Identify which cell holds the provided text, then report its [X, Y] central coordinate. 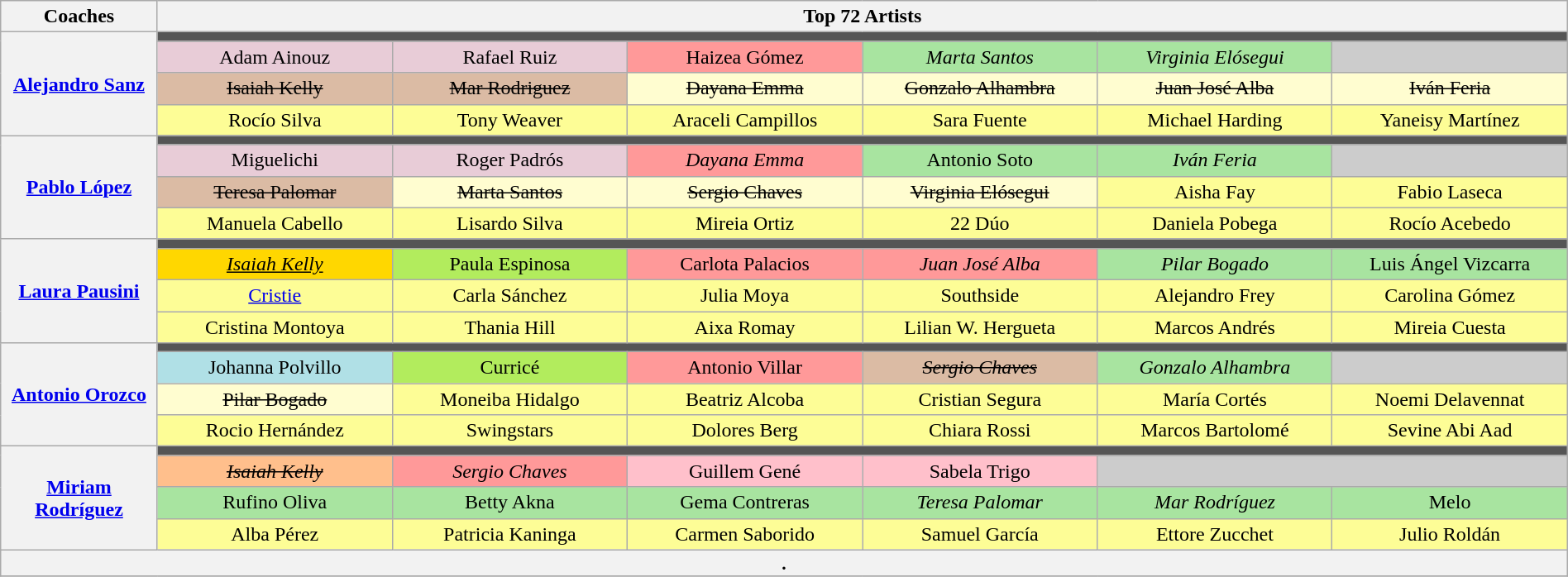
Carlota Palacios [745, 264]
Carmen Saborido [745, 534]
Rafael Ruiz [509, 57]
Araceli Campillos [745, 120]
Rocío Acebedo [1450, 223]
Antonio Villar [745, 368]
Antonio Orozco [79, 395]
Aisha Fay [1215, 192]
Haizea Gómez [745, 57]
Lisardo Silva [509, 223]
Roger Padrós [509, 160]
Carolina Gómez [1450, 295]
Southside [980, 295]
Rocío Silva [275, 120]
Paula Espinosa [509, 264]
Chiara Rossi [980, 431]
Sabela Trigo [980, 471]
Sevine Abi Aad [1450, 431]
Antonio Soto [980, 160]
Alejandro Frey [1215, 295]
María Cortés [1215, 399]
Mireia Cuesta [1450, 327]
Laura Pausini [79, 291]
Alba Pérez [275, 534]
Luis Ángel Vizcarra [1450, 264]
. [784, 562]
Manuela Cabello [275, 223]
Lilian W. Hergueta [980, 327]
Marcos Bartolomé [1215, 431]
Adam Ainouz [275, 57]
Mireia Ortiz [745, 223]
Rocio Hernández [275, 431]
Tony Weaver [509, 120]
Cristian Segura [980, 399]
Alejandro Sanz [79, 84]
Thania Hill [509, 327]
Dolores Berg [745, 431]
Michael Harding [1215, 120]
Samuel García [980, 534]
Yaneisy Martínez [1450, 120]
Betty Akna [509, 503]
Aixa Romay [745, 327]
Guillem Gené [745, 471]
Noemi Delavennat [1450, 399]
22 Dúo [980, 223]
Cristie [275, 295]
Swingstars [509, 431]
Beatriz Alcoba [745, 399]
Fabio Laseca [1450, 192]
Gema Contreras [745, 503]
Carla Sánchez [509, 295]
Pablo López [79, 187]
Daniela Pobega [1215, 223]
Melo [1450, 503]
Julia Moya [745, 295]
Curricé [509, 368]
Top 72 Artists [862, 17]
Mar Rodriguez [509, 88]
Mar Rodríguez [1215, 503]
Marcos Andrés [1215, 327]
Johanna Polvillo [275, 368]
Coaches [79, 17]
Miguelichi [275, 160]
Julio Roldán [1450, 534]
Moneiba Hidalgo [509, 399]
Cristina Montoya [275, 327]
Rufino Oliva [275, 503]
Sara Fuente [980, 120]
Ettore Zucchet [1215, 534]
Patricia Kaninga [509, 534]
Miriam Rodríguez [79, 498]
